From the cell containing the given text, extract its center point as (X, Y) coordinate. 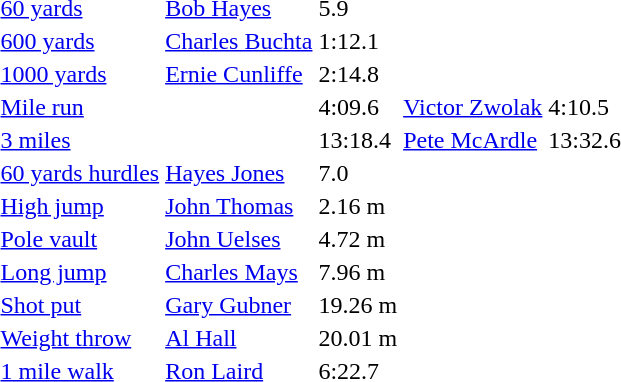
7.96 m (358, 272)
7.0 (358, 173)
1:12.1 (358, 41)
4:09.6 (358, 107)
Charles Buchta (239, 41)
2.16 m (358, 206)
Pete McArdle (473, 140)
Hayes Jones (239, 173)
19.26 m (358, 305)
Victor Zwolak (473, 107)
Ernie Cunliffe (239, 74)
2:14.8 (358, 74)
Gary Gubner (239, 305)
4.72 m (358, 239)
13:18.4 (358, 140)
20.01 m (358, 338)
John Thomas (239, 206)
Charles Mays (239, 272)
Al Hall (239, 338)
John Uelses (239, 239)
